Detect which cell encompasses the target text, then output its (x, y) center coordinate. 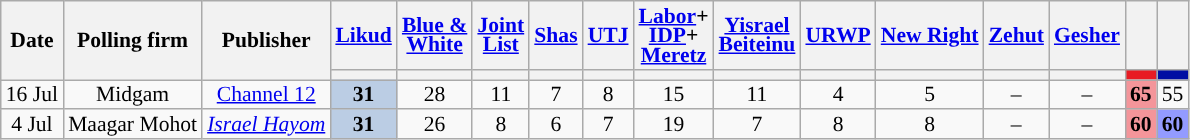
JointList (500, 36)
UTJ (608, 36)
Labor+IDP+Meretz (674, 36)
Gesher (1087, 36)
Midgam (132, 95)
6 (556, 125)
Polling firm (132, 40)
55 (1173, 95)
19 (674, 125)
4 Jul (32, 125)
Channel 12 (266, 95)
Israel Hayom (266, 125)
YisraelBeiteinu (758, 36)
Maagar Mohot (132, 125)
Blue &White (434, 36)
15 (674, 95)
New Right (930, 36)
Zehut (1016, 36)
Date (32, 40)
4 (838, 95)
16 Jul (32, 95)
Publisher (266, 40)
URWP (838, 36)
26 (434, 125)
Shas (556, 36)
Likud (364, 36)
5 (930, 95)
28 (434, 95)
65 (1141, 95)
